Locate the cell with the specified text and output its [X, Y] center coordinate. 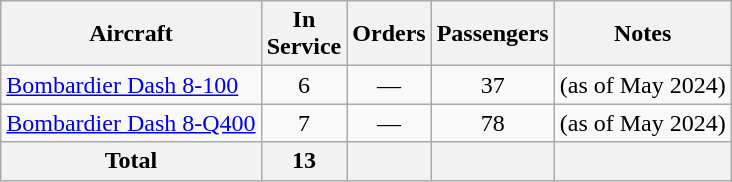
Bombardier Dash 8-100 [131, 85]
Notes [642, 34]
Passengers [492, 34]
13 [304, 161]
78 [492, 123]
Bombardier Dash 8-Q400 [131, 123]
37 [492, 85]
7 [304, 123]
Total [131, 161]
6 [304, 85]
InService [304, 34]
Aircraft [131, 34]
Orders [389, 34]
